From the cell containing the given text, extract its center point as (X, Y) coordinate. 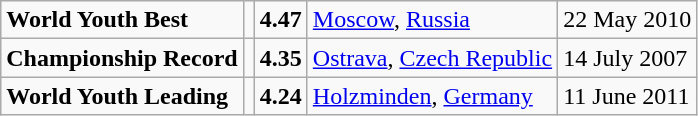
4.35 (280, 58)
World Youth Leading (122, 96)
Championship Record (122, 58)
11 June 2011 (628, 96)
4.24 (280, 96)
World Youth Best (122, 20)
22 May 2010 (628, 20)
Ostrava, Czech Republic (432, 58)
14 July 2007 (628, 58)
Moscow, Russia (432, 20)
Holzminden, Germany (432, 96)
4.47 (280, 20)
